For the text-containing cell, return its midpoint in (x, y) coordinate format. 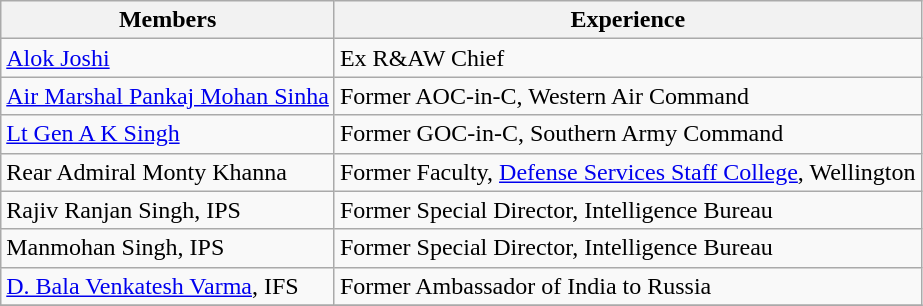
Rear Admiral Monty Khanna (168, 172)
Rajiv Ranjan Singh, IPS (168, 210)
Manmohan Singh, IPS (168, 248)
Air Marshal Pankaj Mohan Sinha (168, 96)
Lt Gen A K Singh (168, 134)
Alok Joshi (168, 58)
Former GOC-in-C, Southern Army Command (628, 134)
Former AOC-in-C, Western Air Command (628, 96)
Ex R&AW Chief (628, 58)
Former Ambassador of India to Russia (628, 286)
Former Faculty, Defense Services Staff College, Wellington (628, 172)
Experience (628, 20)
Members (168, 20)
D. Bala Venkatesh Varma, IFS (168, 286)
